From the cell containing the given text, extract its center point as [x, y] coordinate. 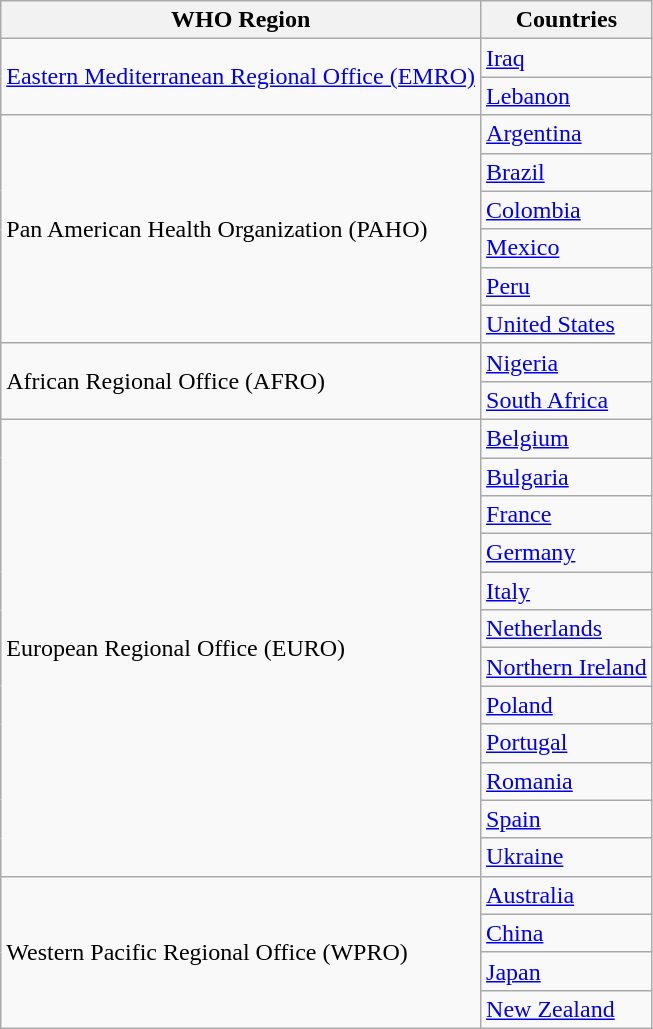
Brazil [567, 172]
Mexico [567, 248]
Colombia [567, 210]
China [567, 933]
South Africa [567, 400]
Poland [567, 705]
Pan American Health Organization (PAHO) [241, 229]
United States [567, 324]
Australia [567, 895]
Lebanon [567, 96]
France [567, 515]
European Regional Office (EURO) [241, 648]
Western Pacific Regional Office (WPRO) [241, 952]
Bulgaria [567, 477]
Japan [567, 971]
Peru [567, 286]
Netherlands [567, 629]
African Regional Office (AFRO) [241, 381]
Germany [567, 553]
Eastern Mediterranean Regional Office (EMRO) [241, 77]
Iraq [567, 58]
Nigeria [567, 362]
Countries [567, 20]
Portugal [567, 743]
Romania [567, 781]
WHO Region [241, 20]
New Zealand [567, 1009]
Ukraine [567, 857]
Belgium [567, 438]
Spain [567, 819]
Argentina [567, 134]
Italy [567, 591]
Northern Ireland [567, 667]
